Find where the given text appears and provide that cell's center as [X, Y] coordinate. 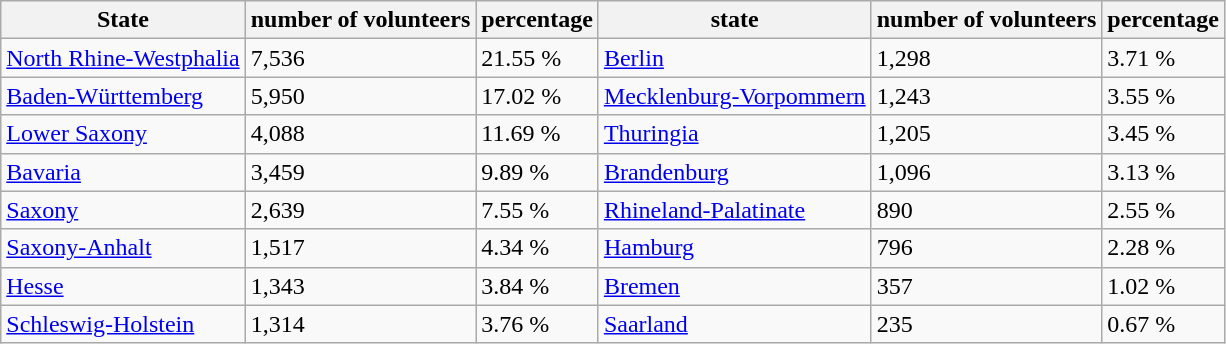
Berlin [734, 58]
1,314 [360, 324]
3.55 % [1164, 96]
2.28 % [1164, 248]
5,950 [360, 96]
Bavaria [123, 172]
Mecklenburg-Vorpommern [734, 96]
Lower Saxony [123, 134]
7.55 % [538, 210]
Saarland [734, 324]
4,088 [360, 134]
Baden-Württemberg [123, 96]
3,459 [360, 172]
State [123, 20]
17.02 % [538, 96]
1,298 [986, 58]
4.34 % [538, 248]
3.84 % [538, 286]
1,517 [360, 248]
Rhineland-Palatinate [734, 210]
Saxony [123, 210]
3.76 % [538, 324]
Hamburg [734, 248]
3.45 % [1164, 134]
1,343 [360, 286]
357 [986, 286]
21.55 % [538, 58]
2,639 [360, 210]
9.89 % [538, 172]
11.69 % [538, 134]
796 [986, 248]
North Rhine-Westphalia [123, 58]
7,536 [360, 58]
Schleswig-Holstein [123, 324]
2.55 % [1164, 210]
state [734, 20]
Saxony-Anhalt [123, 248]
0.67 % [1164, 324]
Thuringia [734, 134]
890 [986, 210]
Bremen [734, 286]
1,096 [986, 172]
1,243 [986, 96]
Brandenburg [734, 172]
Hesse [123, 286]
3.13 % [1164, 172]
3.71 % [1164, 58]
1,205 [986, 134]
235 [986, 324]
1.02 % [1164, 286]
